From the cell containing the given text, extract its center point as [x, y] coordinate. 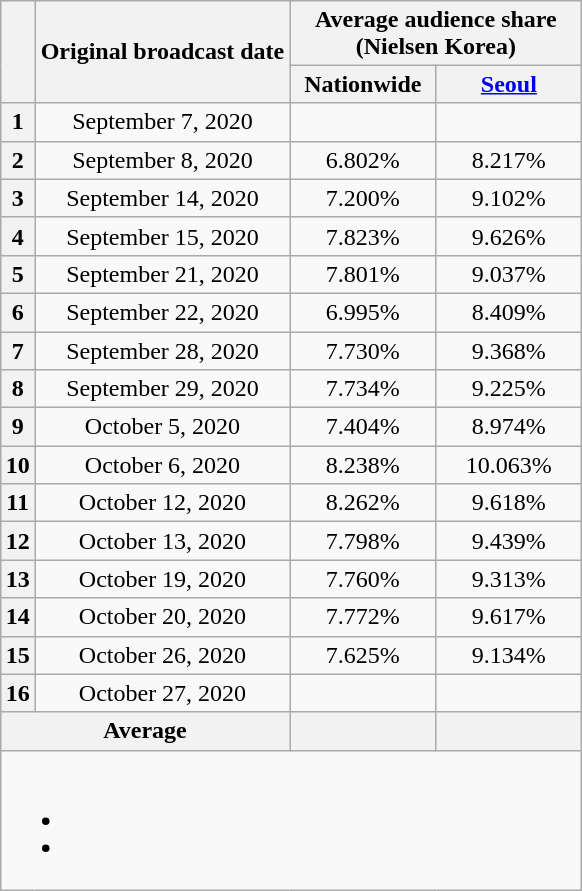
October 26, 2020 [162, 655]
3 [18, 198]
8.409% [509, 312]
9.037% [509, 274]
16 [18, 693]
September 28, 2020 [162, 351]
14 [18, 617]
9.617% [509, 617]
7.760% [363, 579]
7.404% [363, 427]
2 [18, 160]
October 6, 2020 [162, 465]
8.262% [363, 503]
Average [145, 731]
9.313% [509, 579]
7.772% [363, 617]
7 [18, 351]
12 [18, 541]
8.238% [363, 465]
Nationwide [363, 84]
October 13, 2020 [162, 541]
September 15, 2020 [162, 236]
Seoul [509, 84]
11 [18, 503]
Original broadcast date [162, 52]
10.063% [509, 465]
7.734% [363, 389]
10 [18, 465]
October 5, 2020 [162, 427]
6.802% [363, 160]
7.823% [363, 236]
6 [18, 312]
7.798% [363, 541]
13 [18, 579]
5 [18, 274]
1 [18, 122]
7.801% [363, 274]
9.225% [509, 389]
9.626% [509, 236]
8 [18, 389]
9 [18, 427]
6.995% [363, 312]
9.134% [509, 655]
8.217% [509, 160]
September 29, 2020 [162, 389]
7.730% [363, 351]
9.439% [509, 541]
7.625% [363, 655]
October 27, 2020 [162, 693]
September 8, 2020 [162, 160]
October 12, 2020 [162, 503]
4 [18, 236]
9.368% [509, 351]
September 22, 2020 [162, 312]
15 [18, 655]
9.102% [509, 198]
October 19, 2020 [162, 579]
8.974% [509, 427]
9.618% [509, 503]
September 21, 2020 [162, 274]
September 7, 2020 [162, 122]
Average audience share(Nielsen Korea) [436, 32]
September 14, 2020 [162, 198]
October 20, 2020 [162, 617]
7.200% [363, 198]
